Capture the cell that displays the provided text and extract its (X, Y) central coordinate. 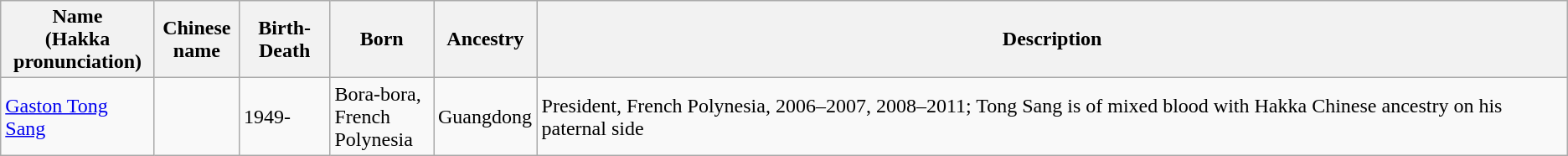
Born (382, 39)
Bora-bora, French Polynesia (382, 117)
Chinese name (196, 39)
Birth-Death (285, 39)
Guangdong (486, 117)
Description (1052, 39)
1949- (285, 117)
President, French Polynesia, 2006–2007, 2008–2011; Tong Sang is of mixed blood with Hakka Chinese ancestry on his paternal side (1052, 117)
Gaston Tong Sang (78, 117)
Ancestry (486, 39)
Name(Hakka pronunciation) (78, 39)
